Detect which cell encompasses the target text, then output its (x, y) center coordinate. 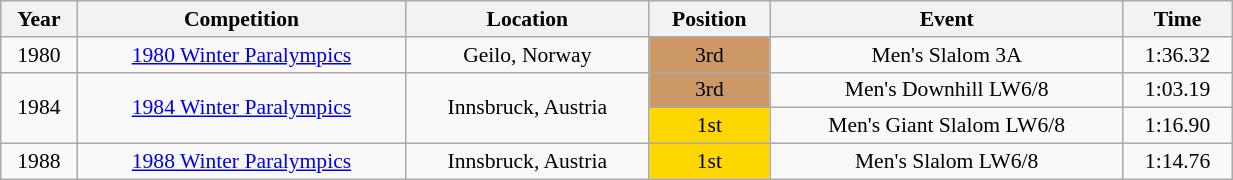
1980 (39, 55)
1:14.76 (1177, 162)
Geilo, Norway (528, 55)
Men's Downhill LW6/8 (947, 90)
Position (710, 19)
Competition (242, 19)
Men's Slalom LW6/8 (947, 162)
1:16.90 (1177, 126)
Time (1177, 19)
1:03.19 (1177, 90)
Men's Giant Slalom LW6/8 (947, 126)
1980 Winter Paralympics (242, 55)
1988 Winter Paralympics (242, 162)
Location (528, 19)
Year (39, 19)
1:36.32 (1177, 55)
1988 (39, 162)
Event (947, 19)
1984 (39, 108)
Men's Slalom 3A (947, 55)
1984 Winter Paralympics (242, 108)
